Return [X, Y] of the center of cell containing provided text 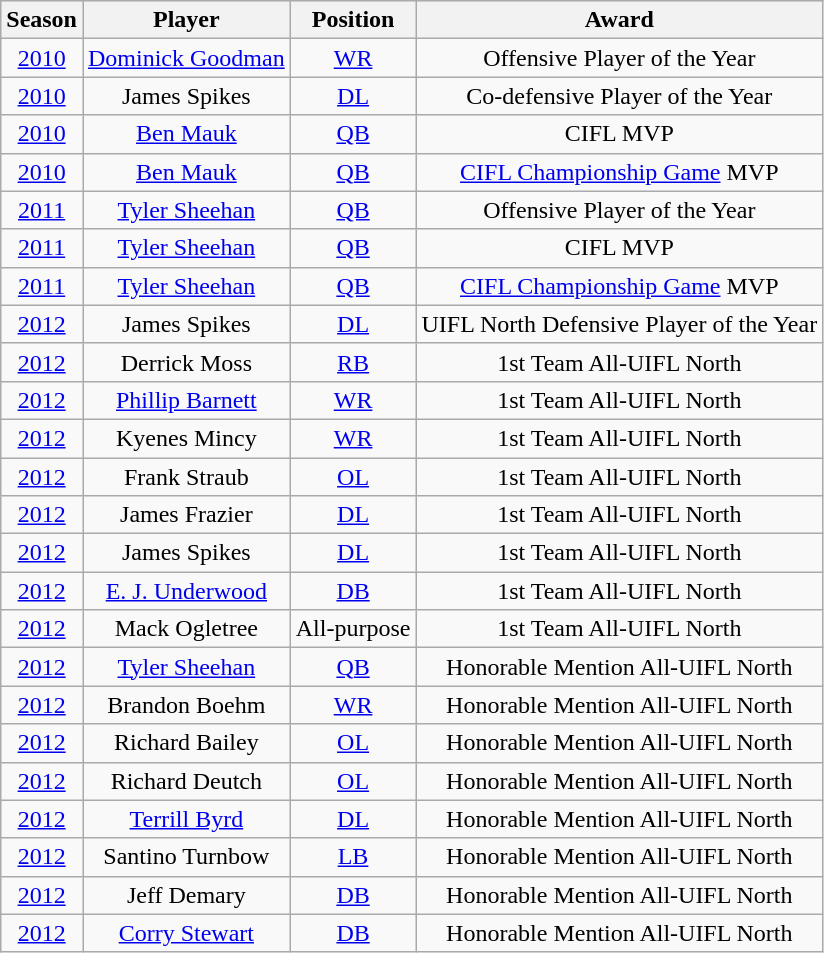
Richard Bailey [186, 743]
Brandon Boehm [186, 705]
Richard Deutch [186, 781]
Santino Turnbow [186, 857]
Derrick Moss [186, 362]
LB [353, 857]
Season [42, 20]
Position [353, 20]
UIFL North Defensive Player of the Year [620, 324]
Corry Stewart [186, 933]
Player [186, 20]
Terrill Byrd [186, 819]
RB [353, 362]
Dominick Goodman [186, 58]
Phillip Barnett [186, 400]
Co-defensive Player of the Year [620, 96]
All-purpose [353, 629]
E. J. Underwood [186, 591]
Kyenes Mincy [186, 438]
Mack Ogletree [186, 629]
Frank Straub [186, 477]
Award [620, 20]
Jeff Demary [186, 895]
James Frazier [186, 515]
